From the cell containing the given text, extract its center point as [x, y] coordinate. 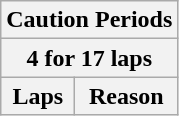
Laps [38, 96]
Caution Periods [90, 20]
4 for 17 laps [90, 58]
Reason [126, 96]
